Return the (x, y) coordinate for the center point of the cell that contains the specified text.  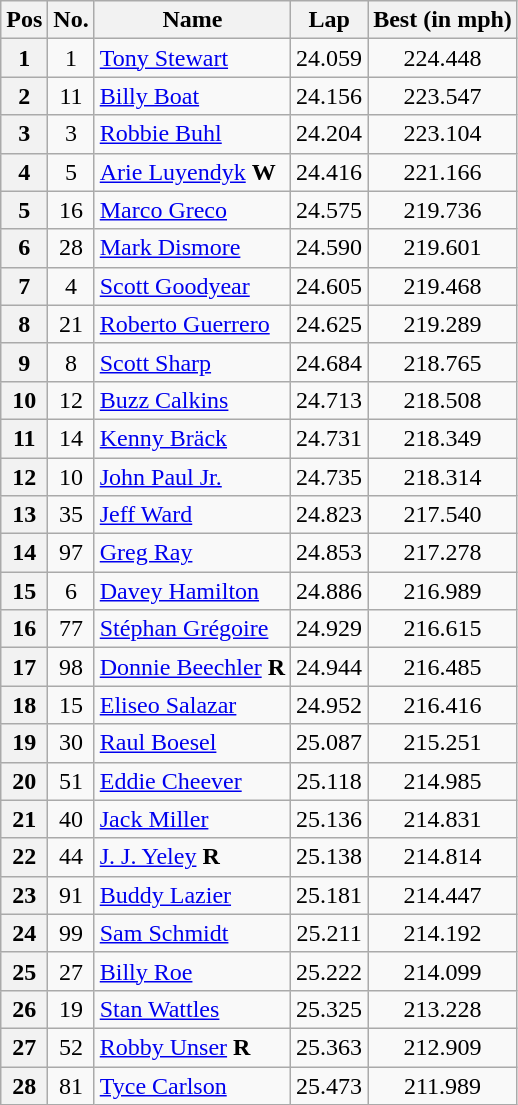
13 (24, 515)
Pos (24, 20)
25.473 (330, 1085)
40 (71, 819)
81 (71, 1085)
24.929 (330, 629)
219.601 (443, 248)
99 (71, 933)
214.814 (443, 857)
Marco Greco (192, 210)
216.485 (443, 667)
216.615 (443, 629)
219.289 (443, 324)
51 (71, 781)
Jack Miller (192, 819)
Tyce Carlson (192, 1085)
20 (24, 781)
219.736 (443, 210)
24.886 (330, 591)
216.989 (443, 591)
22 (24, 857)
Eddie Cheever (192, 781)
25.181 (330, 895)
223.104 (443, 134)
217.540 (443, 515)
24.590 (330, 248)
44 (71, 857)
24.823 (330, 515)
24.059 (330, 58)
Robbie Buhl (192, 134)
77 (71, 629)
24.735 (330, 477)
Buzz Calkins (192, 400)
Best (in mph) (443, 20)
214.447 (443, 895)
24.204 (330, 134)
Jeff Ward (192, 515)
30 (71, 743)
213.228 (443, 1009)
Billy Roe (192, 971)
Scott Goodyear (192, 286)
Arie Luyendyk W (192, 172)
J. J. Yeley R (192, 857)
218.765 (443, 362)
215.251 (443, 743)
25.118 (330, 781)
17 (24, 667)
24 (24, 933)
97 (71, 553)
214.192 (443, 933)
24.156 (330, 96)
221.166 (443, 172)
24.713 (330, 400)
Name (192, 20)
25.138 (330, 857)
Sam Schmidt (192, 933)
25 (24, 971)
35 (71, 515)
25.211 (330, 933)
214.985 (443, 781)
25.325 (330, 1009)
Stéphan Grégoire (192, 629)
23 (24, 895)
Donnie Beechler R (192, 667)
24.416 (330, 172)
Raul Boesel (192, 743)
Stan Wattles (192, 1009)
Billy Boat (192, 96)
25.087 (330, 743)
211.989 (443, 1085)
219.468 (443, 286)
Mark Dismore (192, 248)
214.099 (443, 971)
223.547 (443, 96)
218.314 (443, 477)
24.731 (330, 438)
218.508 (443, 400)
Davey Hamilton (192, 591)
218.349 (443, 438)
24.952 (330, 705)
Eliseo Salazar (192, 705)
24.684 (330, 362)
25.136 (330, 819)
Lap (330, 20)
Scott Sharp (192, 362)
91 (71, 895)
24.625 (330, 324)
212.909 (443, 1047)
Kenny Bräck (192, 438)
24.605 (330, 286)
18 (24, 705)
224.448 (443, 58)
25.363 (330, 1047)
Roberto Guerrero (192, 324)
Robby Unser R (192, 1047)
No. (71, 20)
26 (24, 1009)
7 (24, 286)
24.853 (330, 553)
Tony Stewart (192, 58)
217.278 (443, 553)
Buddy Lazier (192, 895)
Greg Ray (192, 553)
2 (24, 96)
25.222 (330, 971)
24.944 (330, 667)
24.575 (330, 210)
52 (71, 1047)
9 (24, 362)
216.416 (443, 705)
98 (71, 667)
John Paul Jr. (192, 477)
214.831 (443, 819)
